Pinpoint the cell where the given text exists, returning its (X, Y) midpoint coordinate. 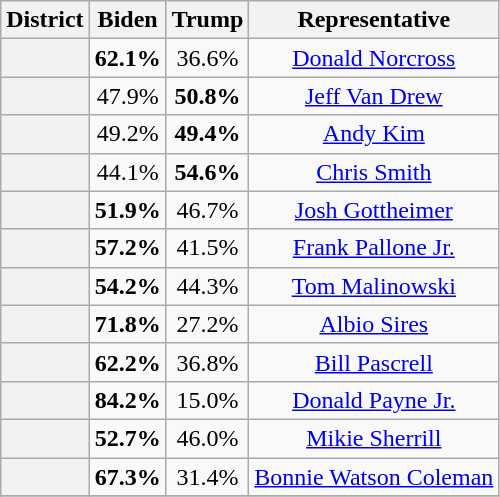
44.3% (208, 286)
54.6% (208, 172)
27.2% (208, 324)
52.7% (128, 438)
15.0% (208, 400)
51.9% (128, 210)
Andy Kim (374, 134)
Representative (374, 20)
71.8% (128, 324)
49.2% (128, 134)
Bonnie Watson Coleman (374, 477)
41.5% (208, 248)
44.1% (128, 172)
62.1% (128, 58)
Tom Malinowski (374, 286)
Josh Gottheimer (374, 210)
Mikie Sherrill (374, 438)
Biden (128, 20)
District (45, 20)
46.7% (208, 210)
31.4% (208, 477)
Frank Pallone Jr. (374, 248)
54.2% (128, 286)
67.3% (128, 477)
84.2% (128, 400)
49.4% (208, 134)
50.8% (208, 96)
47.9% (128, 96)
62.2% (128, 362)
36.6% (208, 58)
36.8% (208, 362)
Albio Sires (374, 324)
46.0% (208, 438)
57.2% (128, 248)
Jeff Van Drew (374, 96)
Bill Pascrell (374, 362)
Donald Payne Jr. (374, 400)
Trump (208, 20)
Donald Norcross (374, 58)
Chris Smith (374, 172)
